Search for the cell housing the specified text and yield its (X, Y) center coordinate. 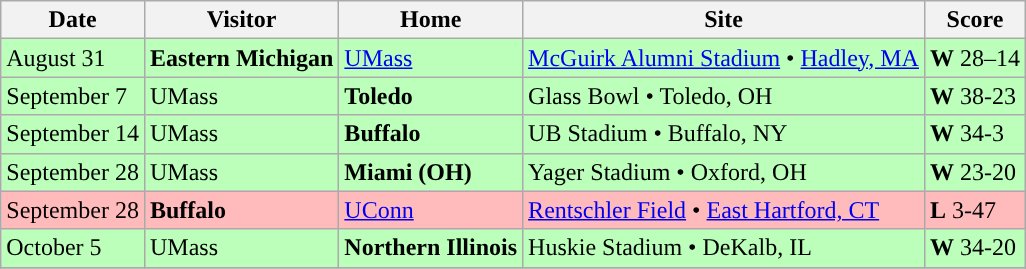
August 31 (73, 58)
W 28–14 (974, 58)
W 34-3 (974, 134)
September 14 (73, 134)
W 38-23 (974, 96)
Visitor (241, 20)
Rentschler Field • East Hartford, CT (724, 210)
Miami (OH) (431, 172)
Northern Illinois (431, 248)
Toledo (431, 96)
UConn (431, 210)
Date (73, 20)
W 23-20 (974, 172)
Score (974, 20)
UB Stadium • Buffalo, NY (724, 134)
Glass Bowl • Toledo, OH (724, 96)
Huskie Stadium • DeKalb, IL (724, 248)
Yager Stadium • Oxford, OH (724, 172)
W 34-20 (974, 248)
L 3-47 (974, 210)
McGuirk Alumni Stadium • Hadley, MA (724, 58)
Eastern Michigan (241, 58)
September 7 (73, 96)
October 5 (73, 248)
Site (724, 20)
Home (431, 20)
